Return the (x, y) coordinate for the center point of the cell that contains the specified text.  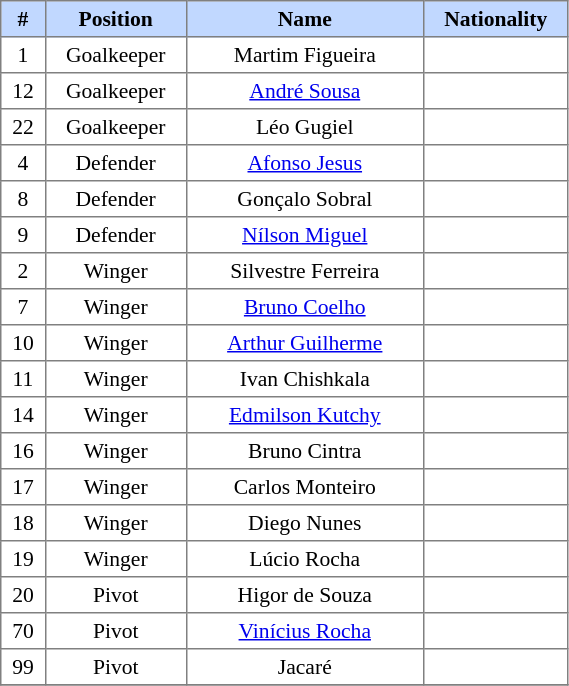
André Sousa (304, 91)
Vinícius Rocha (304, 631)
# (23, 19)
Position (116, 19)
Ivan Chishkala (304, 379)
Jacaré (304, 667)
12 (23, 91)
9 (23, 235)
8 (23, 199)
Higor de Souza (304, 595)
10 (23, 343)
2 (23, 271)
70 (23, 631)
Bruno Cintra (304, 451)
Léo Gugiel (304, 127)
Nílson Miguel (304, 235)
19 (23, 559)
Gonçalo Sobral (304, 199)
22 (23, 127)
99 (23, 667)
17 (23, 487)
Lúcio Rocha (304, 559)
Martim Figueira (304, 55)
Bruno Coelho (304, 307)
Arthur Guilherme (304, 343)
1 (23, 55)
Nationality (496, 19)
Carlos Monteiro (304, 487)
Edmilson Kutchy (304, 415)
Name (304, 19)
4 (23, 163)
20 (23, 595)
11 (23, 379)
18 (23, 523)
16 (23, 451)
14 (23, 415)
7 (23, 307)
Diego Nunes (304, 523)
Afonso Jesus (304, 163)
Silvestre Ferreira (304, 271)
